Extract the (X, Y) coordinate from the center of the cell holding the provided text.  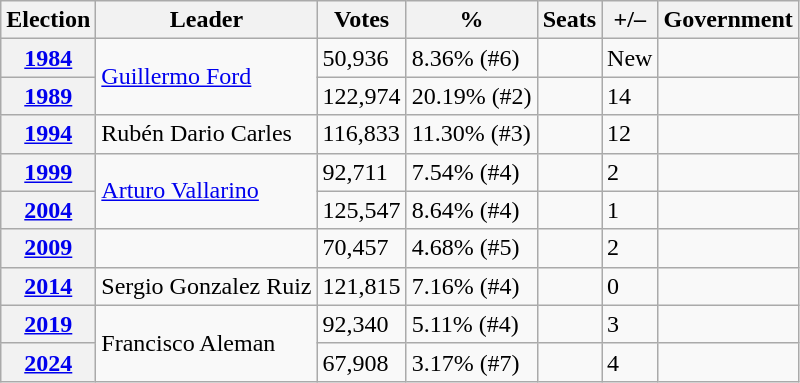
Election (48, 20)
1989 (48, 96)
7.54% (#4) (472, 172)
20.19% (#2) (472, 96)
5.11% (#4) (472, 324)
92,340 (362, 324)
2014 (48, 286)
92,711 (362, 172)
12 (630, 134)
3 (630, 324)
14 (630, 96)
8.36% (#6) (472, 58)
Government (728, 20)
Arturo Vallarino (206, 191)
2009 (48, 248)
Votes (362, 20)
2024 (48, 362)
Leader (206, 20)
1994 (48, 134)
Guillermo Ford (206, 77)
+/– (630, 20)
1984 (48, 58)
% (472, 20)
7.16% (#4) (472, 286)
2019 (48, 324)
4.68% (#5) (472, 248)
4 (630, 362)
116,833 (362, 134)
8.64% (#4) (472, 210)
11.30% (#3) (472, 134)
50,936 (362, 58)
125,547 (362, 210)
3.17% (#7) (472, 362)
122,974 (362, 96)
Francisco Aleman (206, 343)
1 (630, 210)
1999 (48, 172)
2004 (48, 210)
121,815 (362, 286)
Rubén Dario Carles (206, 134)
67,908 (362, 362)
New (630, 58)
Sergio Gonzalez Ruiz (206, 286)
Seats (569, 20)
0 (630, 286)
70,457 (362, 248)
